For the text-containing cell, return its midpoint in (x, y) coordinate format. 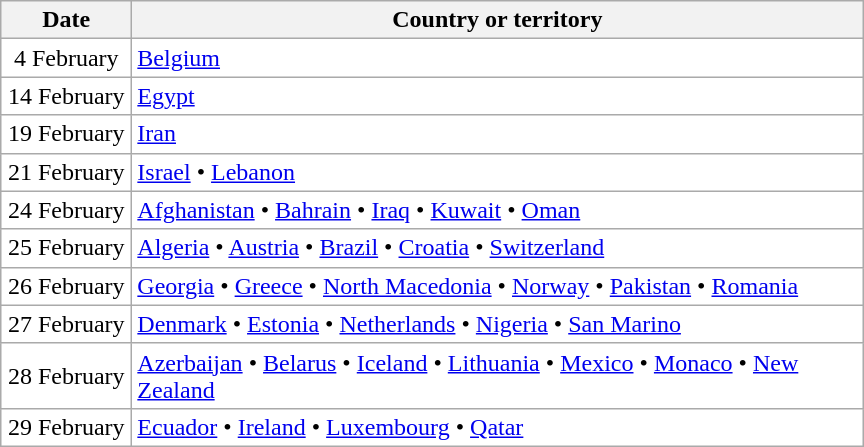
Azerbaijan • Belarus • Iceland • Lithuania • Mexico • Monaco • New Zealand (498, 376)
19 February (66, 134)
Israel • Lebanon (498, 172)
4 February (66, 58)
Denmark • Estonia • Netherlands • Nigeria • San Marino (498, 324)
26 February (66, 286)
28 February (66, 376)
Egypt (498, 96)
Country or territory (498, 20)
Algeria • Austria • Brazil • Croatia • Switzerland (498, 248)
Georgia • Greece • North Macedonia • Norway • Pakistan • Romania (498, 286)
Date (66, 20)
29 February (66, 427)
14 February (66, 96)
27 February (66, 324)
Afghanistan • Bahrain • Iraq • Kuwait • Oman (498, 210)
Belgium (498, 58)
21 February (66, 172)
25 February (66, 248)
24 February (66, 210)
Iran (498, 134)
Ecuador • Ireland • Luxembourg • Qatar (498, 427)
